From the cell containing the given text, extract its center point as (x, y) coordinate. 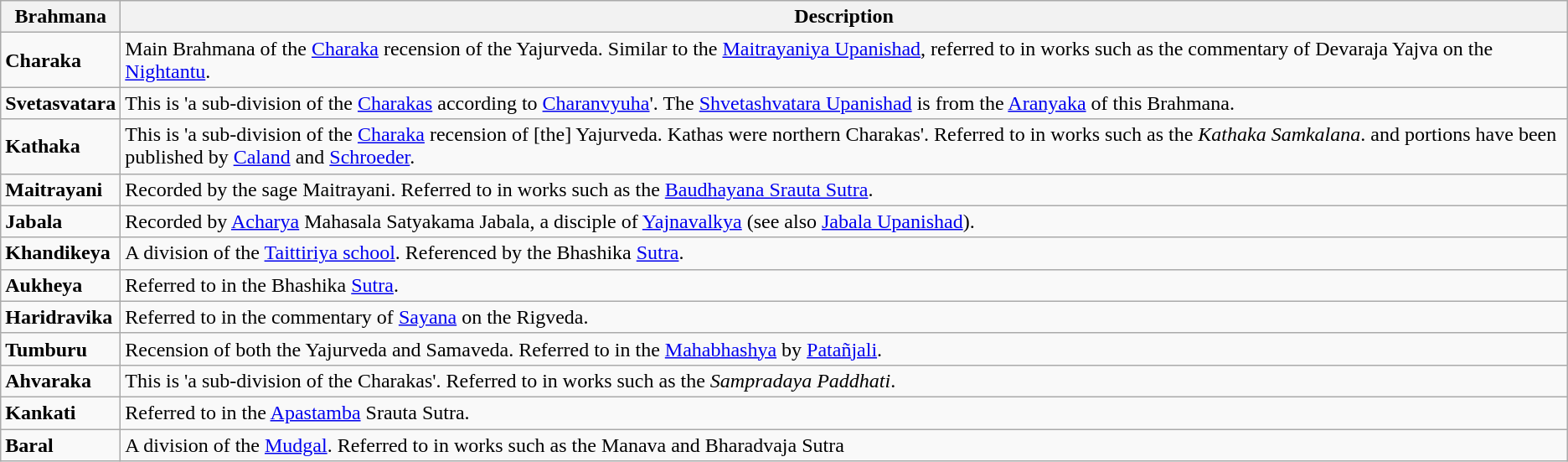
Recension of both the Yajurveda and Samaveda. Referred to in the Mahabhashya by Patañjali. (844, 349)
Tumburu (60, 349)
Khandikeya (60, 253)
Maitrayani (60, 189)
A division of the Mudgal. Referred to in works such as the Manava and Bharadvaja Sutra (844, 445)
Baral (60, 445)
Svetasvatara (60, 103)
Recorded by the sage Maitrayani. Referred to in works such as the Baudhayana Srauta Sutra. (844, 189)
Charaka (60, 60)
Description (844, 17)
Aukheya (60, 285)
Kathaka (60, 146)
Referred to in the Apastamba Srauta Sutra. (844, 413)
This is 'a sub-division of the Charakas according to Charanvyuha'. The Shvetashvatara Upanishad is from the Aranyaka of this Brahmana. (844, 103)
Haridravika (60, 317)
Brahmana (60, 17)
Ahvaraka (60, 381)
A division of the Taittiriya school. Referenced by the Bhashika Sutra. (844, 253)
Jabala (60, 221)
This is 'a sub-division of the Charakas'. Referred to in works such as the Sampradaya Paddhati. (844, 381)
Referred to in the Bhashika Sutra. (844, 285)
Kankati (60, 413)
Referred to in the commentary of Sayana on the Rigveda. (844, 317)
Recorded by Acharya Mahasala Satyakama Jabala, a disciple of Yajnavalkya (see also Jabala Upanishad). (844, 221)
